Extract the (X, Y) coordinate from the center of the cell holding the provided text.  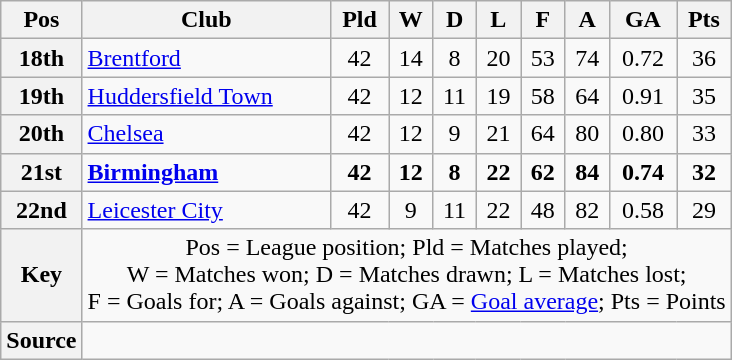
20th (42, 134)
20 (498, 58)
82 (587, 210)
0.80 (642, 134)
Huddersfield Town (206, 96)
Pos (42, 20)
58 (543, 96)
0.91 (642, 96)
33 (704, 134)
0.58 (642, 210)
Club (206, 20)
Chelsea (206, 134)
84 (587, 172)
F (543, 20)
0.74 (642, 172)
Pld (360, 20)
W (411, 20)
Source (42, 340)
D (454, 20)
53 (543, 58)
21 (498, 134)
Leicester City (206, 210)
22nd (42, 210)
19 (498, 96)
A (587, 20)
Birmingham (206, 172)
18th (42, 58)
Brentford (206, 58)
48 (543, 210)
36 (704, 58)
62 (543, 172)
80 (587, 134)
19th (42, 96)
74 (587, 58)
14 (411, 58)
Key (42, 275)
Pts (704, 20)
L (498, 20)
GA (642, 20)
35 (704, 96)
29 (704, 210)
32 (704, 172)
0.72 (642, 58)
21st (42, 172)
